Output the (x, y) coordinate of the center of the cell containing the given text.  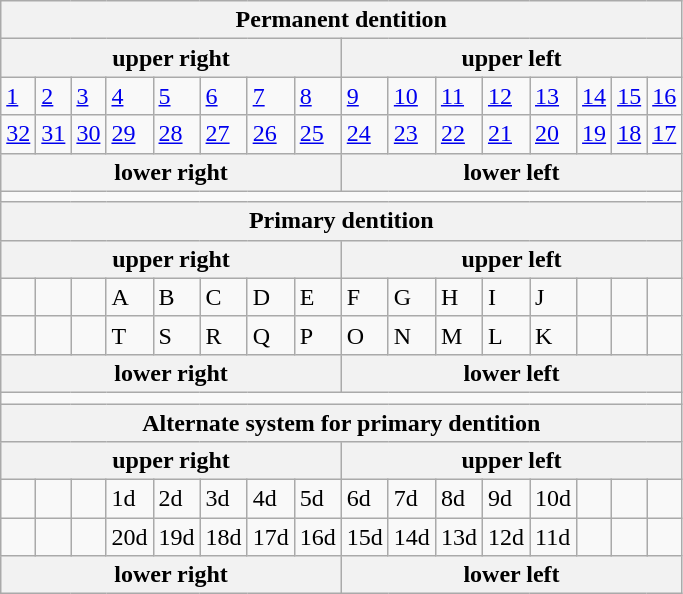
3 (88, 96)
1d (130, 499)
18d (224, 537)
T (130, 335)
R (224, 335)
17 (664, 134)
P (318, 335)
7 (270, 96)
2d (176, 499)
9 (364, 96)
16 (664, 96)
I (506, 297)
8 (318, 96)
A (130, 297)
L (506, 335)
C (224, 297)
26 (270, 134)
Primary dentition (342, 221)
18 (630, 134)
14d (412, 537)
H (458, 297)
5d (318, 499)
6 (224, 96)
14 (594, 96)
Permanent dentition (342, 20)
20 (554, 134)
13 (554, 96)
7d (412, 499)
S (176, 335)
G (412, 297)
20d (130, 537)
30 (88, 134)
27 (224, 134)
5 (176, 96)
4 (130, 96)
3d (224, 499)
Alternate system for primary dentition (342, 423)
29 (130, 134)
12d (506, 537)
1 (18, 96)
F (364, 297)
19 (594, 134)
10d (554, 499)
28 (176, 134)
16d (318, 537)
4d (270, 499)
10 (412, 96)
E (318, 297)
19d (176, 537)
31 (54, 134)
O (364, 335)
D (270, 297)
23 (412, 134)
15 (630, 96)
6d (364, 499)
13d (458, 537)
9d (506, 499)
15d (364, 537)
J (554, 297)
21 (506, 134)
M (458, 335)
11d (554, 537)
32 (18, 134)
B (176, 297)
17d (270, 537)
22 (458, 134)
K (554, 335)
N (412, 335)
8d (458, 499)
11 (458, 96)
Q (270, 335)
25 (318, 134)
24 (364, 134)
12 (506, 96)
2 (54, 96)
